Identify which cell holds the provided text, then report its (X, Y) central coordinate. 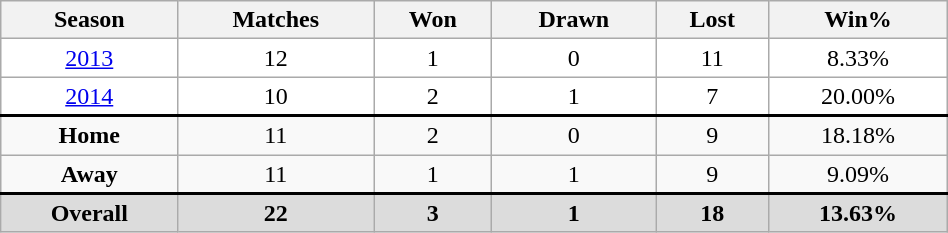
Lost (712, 20)
Win% (858, 20)
Won (433, 20)
10 (276, 96)
Matches (276, 20)
22 (276, 212)
Overall (90, 212)
8.33% (858, 58)
12 (276, 58)
13.63% (858, 212)
20.00% (858, 96)
2013 (90, 58)
18 (712, 212)
Away (90, 174)
9.09% (858, 174)
18.18% (858, 136)
Season (90, 20)
7 (712, 96)
Home (90, 136)
2014 (90, 96)
Drawn (574, 20)
3 (433, 212)
